Pinpoint the cell where the given text exists, returning its [X, Y] midpoint coordinate. 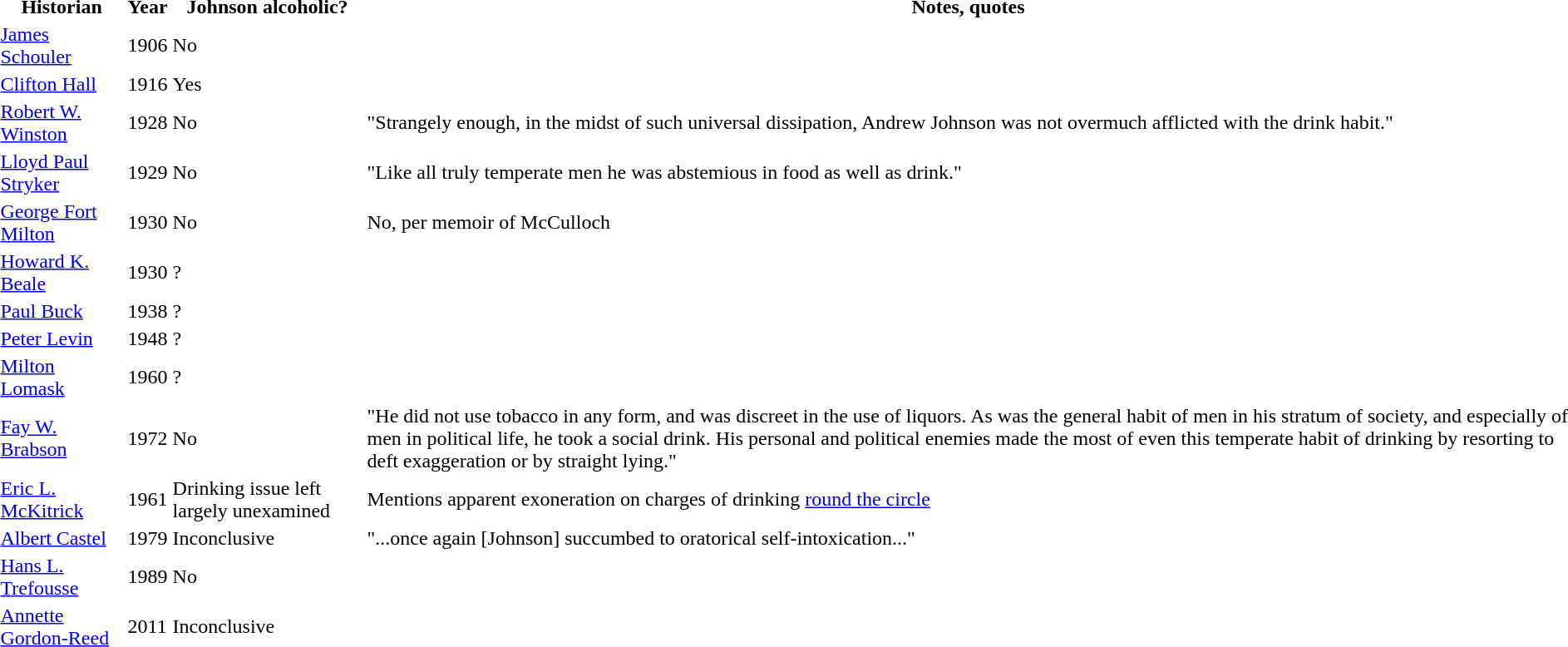
1929 [148, 173]
1928 [148, 123]
1972 [148, 438]
1906 [148, 45]
1960 [148, 378]
1979 [148, 538]
Yes [268, 84]
Inconclusive [268, 538]
1948 [148, 338]
1989 [148, 577]
1916 [148, 84]
1938 [148, 311]
Drinking issue left largely unexamined [268, 499]
1961 [148, 499]
